From the cell containing the given text, extract its center point as [x, y] coordinate. 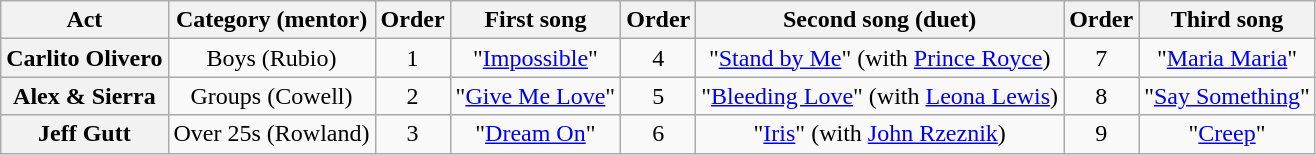
"Maria Maria" [1228, 58]
Boys (Rubio) [272, 58]
5 [658, 96]
"Give Me Love" [536, 96]
8 [1102, 96]
"Impossible" [536, 58]
"Dream On" [536, 134]
"Iris" (with John Rzeznik) [880, 134]
9 [1102, 134]
Alex & Sierra [84, 96]
2 [412, 96]
Second song (duet) [880, 20]
Jeff Gutt [84, 134]
"Stand by Me" (with Prince Royce) [880, 58]
First song [536, 20]
6 [658, 134]
3 [412, 134]
"Creep" [1228, 134]
"Bleeding Love" (with Leona Lewis) [880, 96]
Third song [1228, 20]
4 [658, 58]
Act [84, 20]
"Say Something" [1228, 96]
Carlito Olivero [84, 58]
Groups (Cowell) [272, 96]
1 [412, 58]
7 [1102, 58]
Over 25s (Rowland) [272, 134]
Category (mentor) [272, 20]
